For the text-containing cell, return its midpoint in [X, Y] coordinate format. 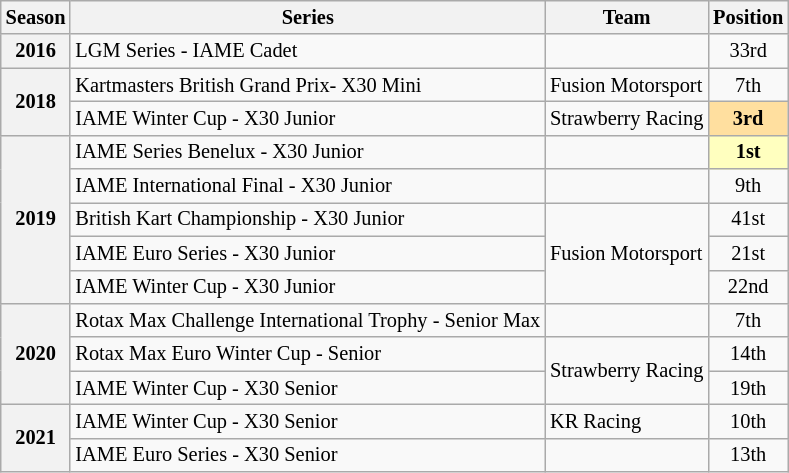
Team [626, 17]
Season [36, 17]
22nd [748, 287]
1st [748, 152]
13th [748, 455]
2016 [36, 51]
Kartmasters British Grand Prix- X30 Mini [308, 85]
IAME Series Benelux - X30 Junior [308, 152]
Rotax Max Challenge International Trophy - Senior Max [308, 320]
LGM Series - IAME Cadet [308, 51]
Series [308, 17]
10th [748, 421]
2018 [36, 102]
2019 [36, 219]
Position [748, 17]
3rd [748, 118]
9th [748, 186]
IAME International Final - X30 Junior [308, 186]
British Kart Championship - X30 Junior [308, 219]
14th [748, 354]
KR Racing [626, 421]
IAME Euro Series - X30 Junior [308, 253]
2020 [36, 354]
19th [748, 388]
41st [748, 219]
21st [748, 253]
Rotax Max Euro Winter Cup - Senior [308, 354]
2021 [36, 438]
IAME Euro Series - X30 Senior [308, 455]
33rd [748, 51]
